Capture the cell that displays the provided text and extract its [x, y] central coordinate. 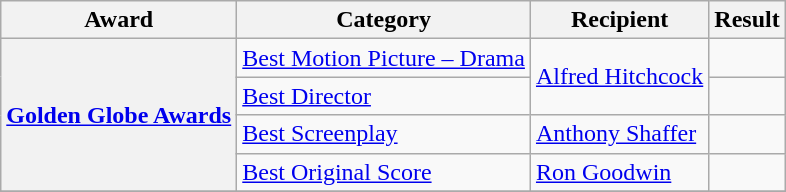
Result [747, 20]
Best Motion Picture – Drama [384, 58]
Best Original Score [384, 172]
Recipient [619, 20]
Anthony Shaffer [619, 134]
Award [119, 20]
Best Screenplay [384, 134]
Best Director [384, 96]
Golden Globe Awards [119, 115]
Alfred Hitchcock [619, 77]
Category [384, 20]
Ron Goodwin [619, 172]
